Return [x, y] of the center of cell containing provided text 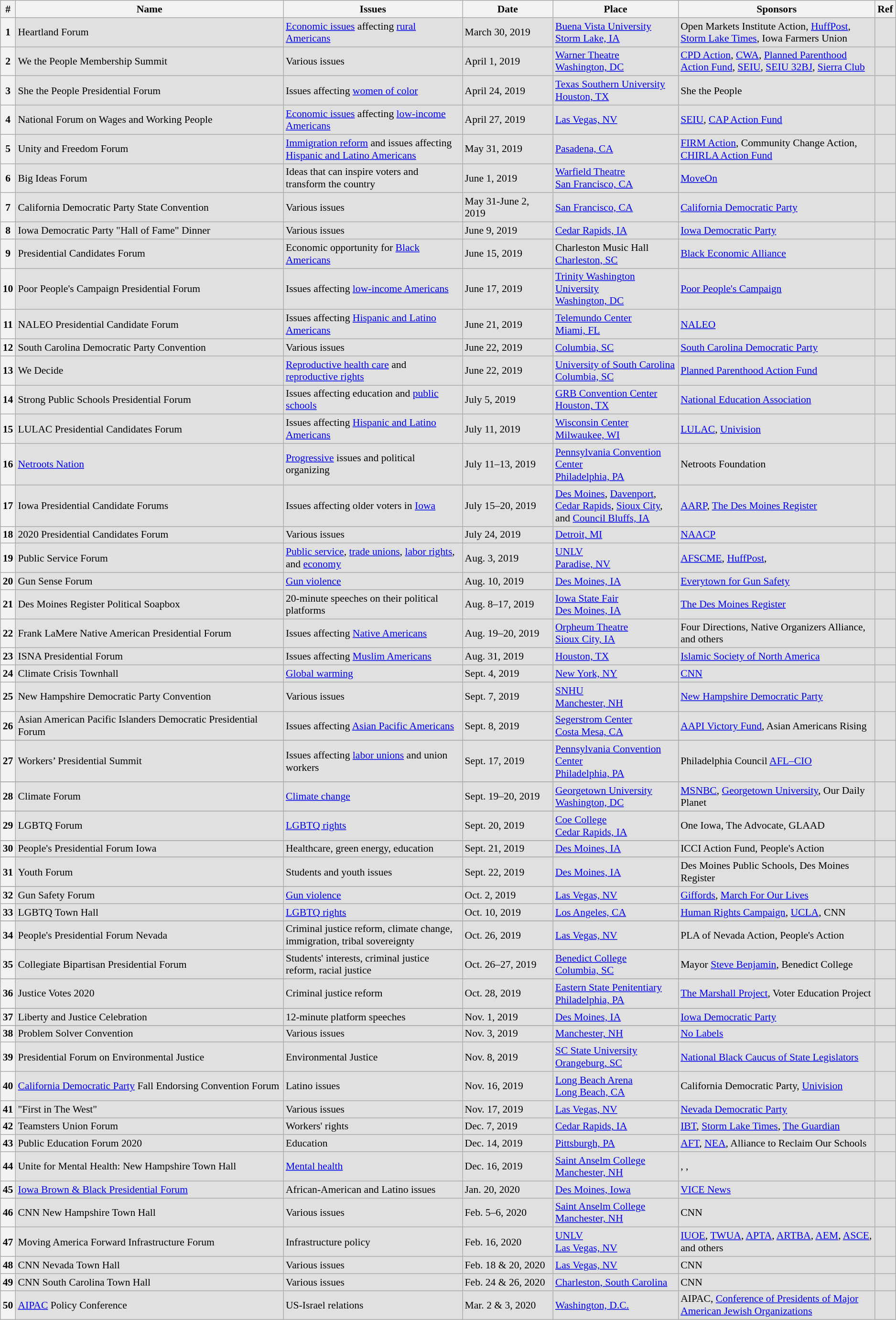
ICCI Action Fund, People's Action [777, 849]
Buena Vista University Storm Lake, IA [615, 32]
18 [8, 535]
Workers’ Presidential Summit [149, 762]
South Carolina Democratic Party Convention [149, 347]
Issues affecting labor unions and union workers [373, 762]
Feb. 5–6, 2020 [507, 1213]
Asian American Pacific Islanders Democratic Presidential Forum [149, 725]
Issues affecting older voters in Iowa [373, 506]
Gun Safety Forum [149, 895]
Gun Sense Forum [149, 581]
Oct. 28, 2019 [507, 994]
4 [8, 119]
June 9, 2019 [507, 231]
Workers' rights [373, 1126]
Orpheum Theatre Sioux City, IA [615, 634]
Los Angeles, CA [615, 912]
July 24, 2019 [507, 535]
July 5, 2019 [507, 400]
42 [8, 1126]
9 [8, 253]
44 [8, 1166]
PLA of Nevada Action, People's Action [777, 935]
Nov. 3, 2019 [507, 1034]
47 [8, 1242]
Ideas that can inspire voters and transform the country [373, 178]
July 11–13, 2019 [507, 465]
Des Moines, Iowa [615, 1190]
African-American and Latino issues [373, 1190]
New Hampshire Democratic Party [777, 697]
AFT, NEA, Alliance to Reclaim Our Schools [777, 1144]
People's Presidential Forum Nevada [149, 935]
8 [8, 231]
Charleston Music Hall Charleston, SC [615, 253]
Pasadena, CA [615, 149]
Youth Forum [149, 872]
IBT, Storm Lake Times, The Guardian [777, 1126]
CPD Action, CWA, Planned Parenthood Action Fund, SEIU, SEIU 32BJ, Sierra Club [777, 61]
April 27, 2019 [507, 119]
39 [8, 1057]
Texas Southern University Houston, TX [615, 91]
Nov. 17, 2019 [507, 1109]
April 1, 2019 [507, 61]
21 [8, 604]
The Marshall Project, Voter Education Project [777, 994]
MSNBC, Georgetown University, Our Daily Planet [777, 796]
ISNA Presidential Forum [149, 657]
AIPAC, Conference of Presidents of Major American Jewish Organizations [777, 1305]
36 [8, 994]
6 [8, 178]
Education [373, 1144]
12 [8, 347]
Public service, trade unions, labor rights, and economy [373, 558]
38 [8, 1034]
Environmental Justice [373, 1057]
10 [8, 289]
Four Directions, Native Organizers Alliance, and others [777, 634]
Sept. 21, 2019 [507, 849]
30 [8, 849]
Problem Solver Convention [149, 1034]
Aug. 31, 2019 [507, 657]
Date [507, 9]
Warner Theatre Washington, DC [615, 61]
43 [8, 1144]
She the People Presidential Forum [149, 91]
Climate Forum [149, 796]
Economic issues affecting rural Americans [373, 32]
Iowa State Fair Des Moines, IA [615, 604]
Sept. 4, 2019 [507, 674]
Mayor Steve Benjamin, Benedict College [777, 964]
LULAC, Univision [777, 429]
Islamic Society of North America [777, 657]
California Democratic Party, Univision [777, 1086]
Big Ideas Forum [149, 178]
CNN Nevada Town Hall [149, 1265]
SNHU Manchester, NH [615, 697]
US-Israel relations [373, 1305]
Everytown for Gun Safety [777, 581]
Reproductive health care and reproductive rights [373, 371]
Segerstrom Center Costa Mesa, CA [615, 725]
Strong Public Schools Presidential Forum [149, 400]
Feb. 24 & 26, 2020 [507, 1282]
New York, NY [615, 674]
June 1, 2019 [507, 178]
Place [615, 9]
California Democratic Party State Convention [149, 207]
Presidential Forum on Environmental Justice [149, 1057]
Dec. 14, 2019 [507, 1144]
Poor People's Campaign Presidential Forum [149, 289]
Wisconsin Center Milwaukee, WI [615, 429]
June 15, 2019 [507, 253]
48 [8, 1265]
Iowa Presidential Candidate Forums [149, 506]
Warfield Theatre San Francisco, CA [615, 178]
Climate Crisis Townhall [149, 674]
Black Economic Alliance [777, 253]
People's Presidential Forum Iowa [149, 849]
AFSCME, HuffPost, [777, 558]
33 [8, 912]
MoveOn [777, 178]
Planned Parenthood Action Fund [777, 371]
26 [8, 725]
19 [8, 558]
July 11, 2019 [507, 429]
Economic opportunity for Black Americans [373, 253]
Jan. 20, 2020 [507, 1190]
New Hampshire Democratic Party Convention [149, 697]
Progressive issues and political organizing [373, 465]
June 21, 2019 [507, 324]
Mar. 2 & 3, 2020 [507, 1305]
Public Education Forum 2020 [149, 1144]
Houston, TX [615, 657]
Issues affecting Muslim Americans [373, 657]
Des Moines, Davenport, Cedar Rapids, Sioux City, and Council Bluffs, IA [615, 506]
Feb. 18 & 20, 2020 [507, 1265]
5 [8, 149]
May 31, 2019 [507, 149]
41 [8, 1109]
LULAC Presidential Candidates Forum [149, 429]
23 [8, 657]
AARP, The Des Moines Register [777, 506]
Collegiate Bipartisan Presidential Forum [149, 964]
40 [8, 1086]
Poor People's Campaign [777, 289]
Nov. 1, 2019 [507, 1017]
FIRM Action, Community Change Action, CHIRLA Action Fund [777, 149]
13 [8, 371]
Iowa Democratic Party "Hall of Fame" Dinner [149, 231]
17 [8, 506]
# [8, 9]
Long Beach Arena Long Beach, CA [615, 1086]
Sept. 22, 2019 [507, 872]
31 [8, 872]
No Labels [777, 1034]
Students' interests, criminal justice reform, racial justice [373, 964]
Netroots Nation [149, 465]
Washington, D.C. [615, 1305]
Trinity Washington University Washington, DC [615, 289]
Criminal justice reform, climate change, immigration, tribal sovereignty [373, 935]
Public Service Forum [149, 558]
Giffords, March For Our Lives [777, 895]
46 [8, 1213]
24 [8, 674]
11 [8, 324]
Issues affecting Native Americans [373, 634]
CNN New Hampshire Town Hall [149, 1213]
14 [8, 400]
Liberty and Justice Celebration [149, 1017]
One Iowa, The Advocate, GLAAD [777, 826]
Issues affecting women of color [373, 91]
Sept. 7, 2019 [507, 697]
Open Markets Institute Action, HuffPost, Storm Lake Times, Iowa Farmers Union [777, 32]
50 [8, 1305]
Georgetown University Washington, DC [615, 796]
California Democratic Party [777, 207]
Ref [885, 9]
32 [8, 895]
Latino issues [373, 1086]
Criminal justice reform [373, 994]
May 31-June 2, 2019 [507, 207]
Nevada Democratic Party [777, 1109]
49 [8, 1282]
Pittsburgh, PA [615, 1144]
National Education Association [777, 400]
Dec. 16, 2019 [507, 1166]
Oct. 2, 2019 [507, 895]
California Democratic Party Fall Endorsing Convention Forum [149, 1086]
SC State University Orangeburg, SC [615, 1057]
, , [777, 1166]
34 [8, 935]
1 [8, 32]
Aug. 19–20, 2019 [507, 634]
Des Moines Register Political Soapbox [149, 604]
University of South Carolina Columbia, SC [615, 371]
Immigration reform and issues affecting Hispanic and Latino Americans [373, 149]
Frank LaMere Native American Presidential Forum [149, 634]
Unite for Mental Health: New Hampshire Town Hall [149, 1166]
Issues affecting education and public schools [373, 400]
Human Rights Campaign, UCLA, CNN [777, 912]
UNLV Paradise, NV [615, 558]
She the People [777, 91]
Sept. 8, 2019 [507, 725]
20 [8, 581]
Dec. 7, 2019 [507, 1126]
AIPAC Policy Conference [149, 1305]
June 17, 2019 [507, 289]
Students and youth issues [373, 872]
Sept. 17, 2019 [507, 762]
Justice Votes 2020 [149, 994]
12-minute platform speeches [373, 1017]
Global warming [373, 674]
2 [8, 61]
Oct. 10, 2019 [507, 912]
35 [8, 964]
29 [8, 826]
"First in The West" [149, 1109]
Nov. 8, 2019 [507, 1057]
April 24, 2019 [507, 91]
CNN South Carolina Town Hall [149, 1282]
National Forum on Wages and Working People [149, 119]
Issues [373, 9]
Telemundo Center Miami, FL [615, 324]
Climate change [373, 796]
Issues affecting Asian Pacific Americans [373, 725]
NALEO [777, 324]
Presidential Candidates Forum [149, 253]
Unity and Freedom Forum [149, 149]
Nov. 16, 2019 [507, 1086]
SEIU, CAP Action Fund [777, 119]
2020 Presidential Candidates Forum [149, 535]
20-minute speeches on their political platforms [373, 604]
Feb. 16, 2020 [507, 1242]
National Black Caucus of State Legislators [777, 1057]
March 30, 2019 [507, 32]
Mental health [373, 1166]
UNLV Las Vegas, NV [615, 1242]
45 [8, 1190]
Heartland Forum [149, 32]
NAACP [777, 535]
Charleston, South Carolina [615, 1282]
15 [8, 429]
Name [149, 9]
Columbia, SC [615, 347]
Issues affecting low-income Americans [373, 289]
NALEO Presidential Candidate Forum [149, 324]
Eastern State Penitentiary Philadelphia, PA [615, 994]
We Decide [149, 371]
Benedict College Columbia, SC [615, 964]
3 [8, 91]
South Carolina Democratic Party [777, 347]
Sept. 20, 2019 [507, 826]
Moving America Forward Infrastructure Forum [149, 1242]
27 [8, 762]
Aug. 3, 2019 [507, 558]
28 [8, 796]
Aug. 8–17, 2019 [507, 604]
7 [8, 207]
Detroit, MI [615, 535]
We the People Membership Summit [149, 61]
July 15–20, 2019 [507, 506]
Philadelphia Council AFL–CIO [777, 762]
Economic issues affecting low-income Americans [373, 119]
The Des Moines Register [777, 604]
VICE News [777, 1190]
Iowa Brown & Black Presidential Forum [149, 1190]
Oct. 26–27, 2019 [507, 964]
16 [8, 465]
22 [8, 634]
AAPI Victory Fund, Asian Americans Rising [777, 725]
Sept. 19–20, 2019 [507, 796]
LGBTQ Forum [149, 826]
Teamsters Union Forum [149, 1126]
Aug. 10, 2019 [507, 581]
San Francisco, CA [615, 207]
GRB Convention Center Houston, TX [615, 400]
Netroots Foundation [777, 465]
25 [8, 697]
Des Moines Public Schools, Des Moines Register [777, 872]
Coe College Cedar Rapids, IA [615, 826]
37 [8, 1017]
Sponsors [777, 9]
Manchester, NH [615, 1034]
LGBTQ Town Hall [149, 912]
IUOE, TWUA, APTA, ARTBA, AEM, ASCE, and others [777, 1242]
Healthcare, green energy, education [373, 849]
Infrastructure policy [373, 1242]
Oct. 26, 2019 [507, 935]
